Extract the (X, Y) coordinate from the center of the cell holding the provided text.  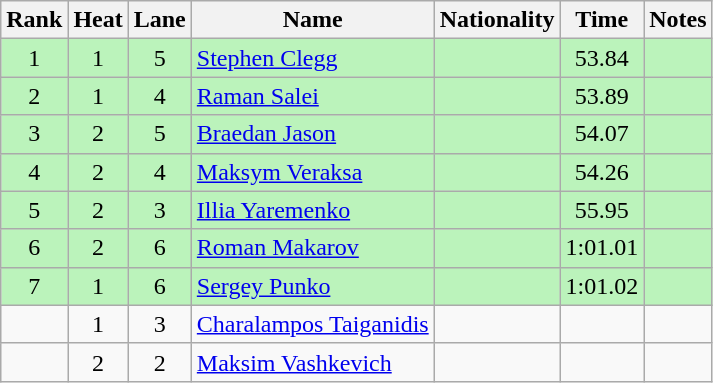
1:01.01 (602, 248)
Nationality (497, 20)
Name (312, 20)
1:01.02 (602, 286)
Maksym Veraksa (312, 172)
53.89 (602, 96)
Notes (678, 20)
Raman Salei (312, 96)
Roman Makarov (312, 248)
Braedan Jason (312, 134)
Lane (160, 20)
7 (34, 286)
Rank (34, 20)
53.84 (602, 58)
54.07 (602, 134)
Sergey Punko (312, 286)
Time (602, 20)
Illia Yaremenko (312, 210)
54.26 (602, 172)
Maksim Vashkevich (312, 362)
55.95 (602, 210)
Stephen Clegg (312, 58)
Charalampos Taiganidis (312, 324)
Heat (98, 20)
